Find where the given text appears and provide that cell's center as [x, y] coordinate. 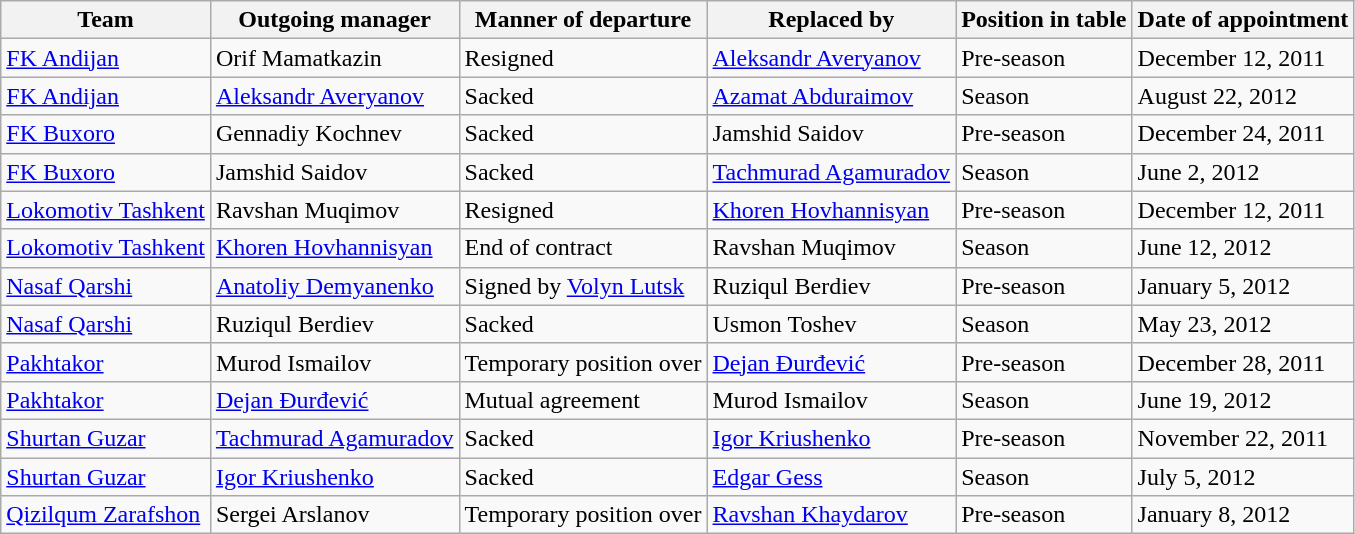
Qizilqum Zarafshon [106, 515]
August 22, 2012 [1243, 96]
Gennadiy Kochnev [334, 134]
June 2, 2012 [1243, 172]
Manner of departure [583, 20]
November 22, 2011 [1243, 438]
May 23, 2012 [1243, 324]
Orif Mamatkazin [334, 58]
Mutual agreement [583, 400]
December 24, 2011 [1243, 134]
Outgoing manager [334, 20]
December 28, 2011 [1243, 362]
Signed by Volyn Lutsk [583, 286]
June 19, 2012 [1243, 400]
Position in table [1044, 20]
January 5, 2012 [1243, 286]
Ravshan Khaydarov [832, 515]
End of contract [583, 248]
Date of appointment [1243, 20]
January 8, 2012 [1243, 515]
Sergei Arslanov [334, 515]
June 12, 2012 [1243, 248]
Team [106, 20]
July 5, 2012 [1243, 477]
Replaced by [832, 20]
Edgar Gess [832, 477]
Anatoliy Demyanenko [334, 286]
Azamat Abduraimov [832, 96]
Usmon Toshev [832, 324]
